For the text-containing cell, return its midpoint in [x, y] coordinate format. 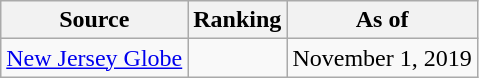
As of [382, 20]
Source [94, 20]
Ranking [238, 20]
New Jersey Globe [94, 58]
November 1, 2019 [382, 58]
